Locate the cell with the specified text and output its [X, Y] center coordinate. 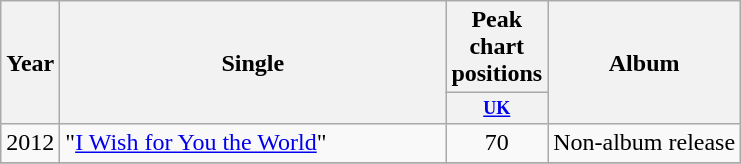
UK [497, 108]
Single [253, 62]
"I Wish for You the World" [253, 143]
Year [30, 62]
Peak chart positions [497, 47]
2012 [30, 143]
Album [644, 62]
70 [497, 143]
Non-album release [644, 143]
